Output the (X, Y) coordinate of the center of the cell containing the given text.  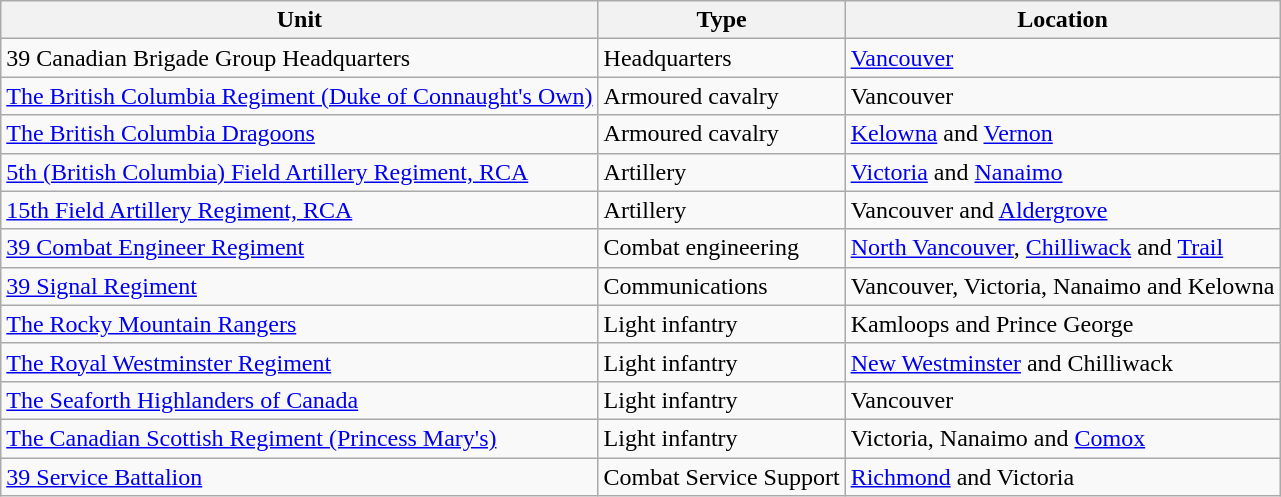
Headquarters (722, 58)
Combat Service Support (722, 477)
Communications (722, 286)
Richmond and Victoria (1062, 477)
North Vancouver, Chilliwack and Trail (1062, 248)
New Westminster and Chilliwack (1062, 362)
The Canadian Scottish Regiment (Princess Mary's) (300, 438)
Unit (300, 20)
Victoria and Nanaimo (1062, 172)
Type (722, 20)
Victoria, Nanaimo and Comox (1062, 438)
39 Signal Regiment (300, 286)
15th Field Artillery Regiment, RCA (300, 210)
Location (1062, 20)
Vancouver, Victoria, Nanaimo and Kelowna (1062, 286)
Kamloops and Prince George (1062, 324)
Kelowna and Vernon (1062, 134)
39 Canadian Brigade Group Headquarters (300, 58)
The Royal Westminster Regiment (300, 362)
The Seaforth Highlanders of Canada (300, 400)
5th (British Columbia) Field Artillery Regiment, RCA (300, 172)
The British Columbia Dragoons (300, 134)
39 Combat Engineer Regiment (300, 248)
The British Columbia Regiment (Duke of Connaught's Own) (300, 96)
39 Service Battalion (300, 477)
The Rocky Mountain Rangers (300, 324)
Combat engineering (722, 248)
Vancouver and Aldergrove (1062, 210)
